Detect which cell encompasses the target text, then output its [x, y] center coordinate. 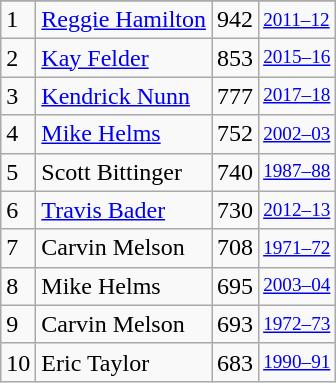
2015–16 [297, 58]
1990–91 [297, 362]
2002–03 [297, 134]
2011–12 [297, 20]
2003–04 [297, 286]
9 [18, 324]
1972–73 [297, 324]
Eric Taylor [124, 362]
1987–88 [297, 172]
740 [236, 172]
2012–13 [297, 210]
3 [18, 96]
708 [236, 248]
693 [236, 324]
6 [18, 210]
695 [236, 286]
Scott Bittinger [124, 172]
1971–72 [297, 248]
8 [18, 286]
10 [18, 362]
777 [236, 96]
Kay Felder [124, 58]
7 [18, 248]
2017–18 [297, 96]
1 [18, 20]
2 [18, 58]
4 [18, 134]
Kendrick Nunn [124, 96]
683 [236, 362]
Travis Bader [124, 210]
Reggie Hamilton [124, 20]
5 [18, 172]
853 [236, 58]
942 [236, 20]
730 [236, 210]
752 [236, 134]
